Identify which cell holds the provided text, then report its (X, Y) central coordinate. 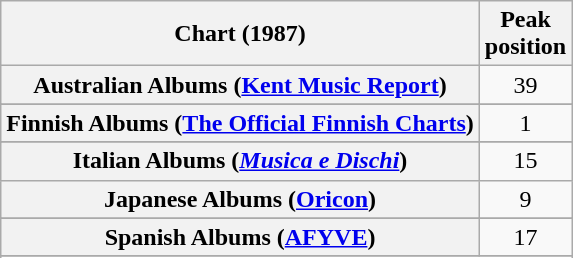
Spanish Albums (AFYVE) (240, 237)
15 (525, 161)
Peakposition (525, 34)
39 (525, 85)
1 (525, 123)
Australian Albums (Kent Music Report) (240, 85)
Italian Albums (Musica e Dischi) (240, 161)
9 (525, 199)
17 (525, 237)
Finnish Albums (The Official Finnish Charts) (240, 123)
Chart (1987) (240, 34)
Japanese Albums (Oricon) (240, 199)
